Capture the cell that displays the provided text and extract its (x, y) central coordinate. 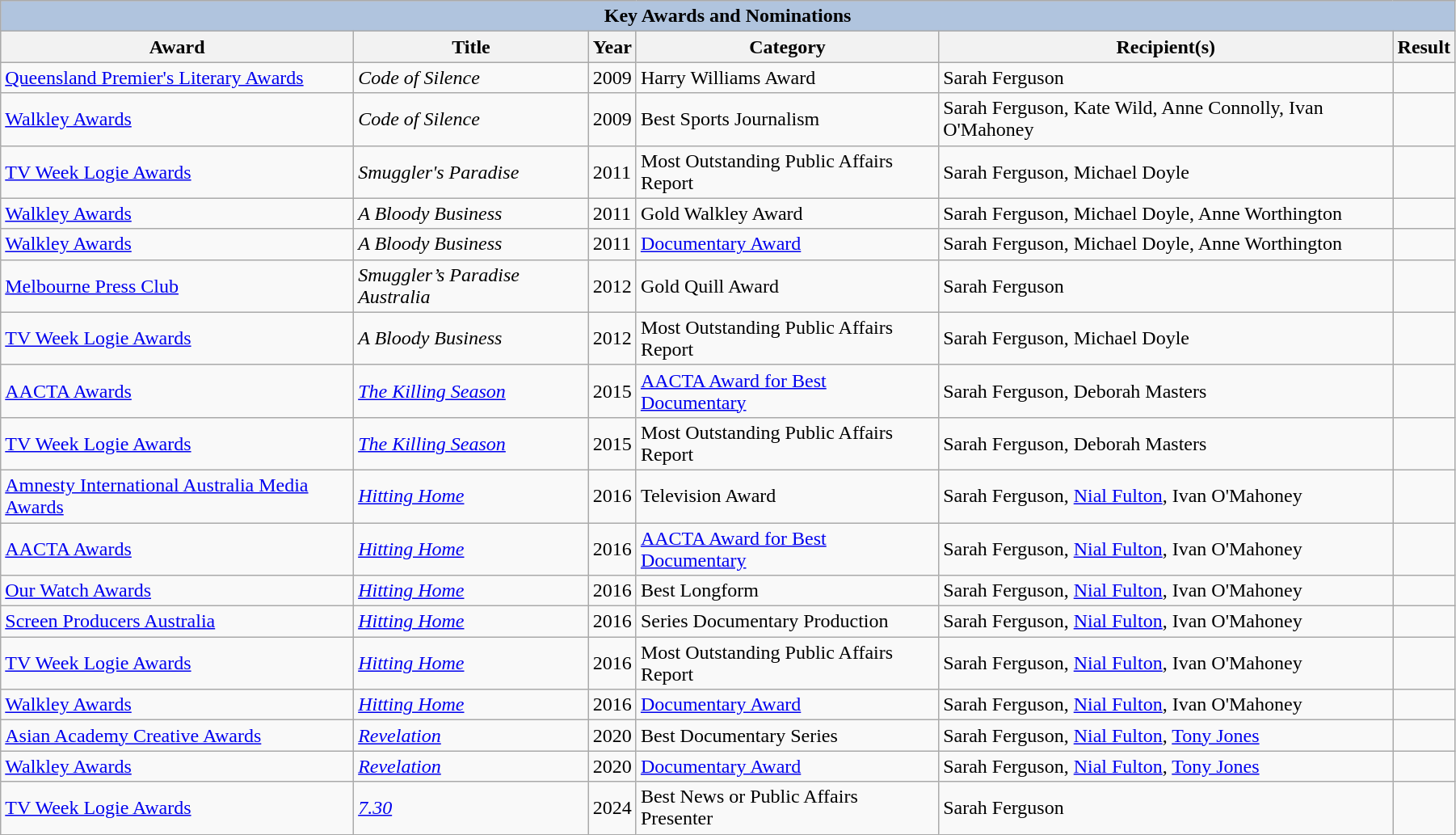
Category (787, 47)
Amnesty International Australia Media Awards (178, 496)
Recipient(s) (1166, 47)
Best Documentary Series (787, 736)
Gold Quill Award (787, 286)
Harry Williams Award (787, 78)
Our Watch Awards (178, 591)
Best News or Public Affairs Presenter (787, 808)
Title (472, 47)
Result (1424, 47)
Television Award (787, 496)
Award (178, 47)
Screen Producers Australia (178, 622)
Key Awards and Nominations (728, 16)
Asian Academy Creative Awards (178, 736)
Best Longform (787, 591)
Best Sports Journalism (787, 120)
Melbourne Press Club (178, 286)
2024 (612, 808)
Sarah Ferguson, Kate Wild, Anne Connolly, Ivan O'Mahoney (1166, 120)
Smuggler's Paradise (472, 171)
Smuggler’s Paradise Australia (472, 286)
Series Documentary Production (787, 622)
Gold Walkley Award (787, 213)
7.30 (472, 808)
Year (612, 47)
Queensland Premier's Literary Awards (178, 78)
